Capture the cell that displays the provided text and extract its (X, Y) central coordinate. 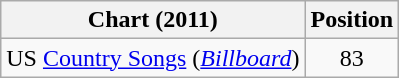
US Country Songs (Billboard) (153, 58)
83 (352, 58)
Chart (2011) (153, 20)
Position (352, 20)
